Locate the cell with the specified text and output its [x, y] center coordinate. 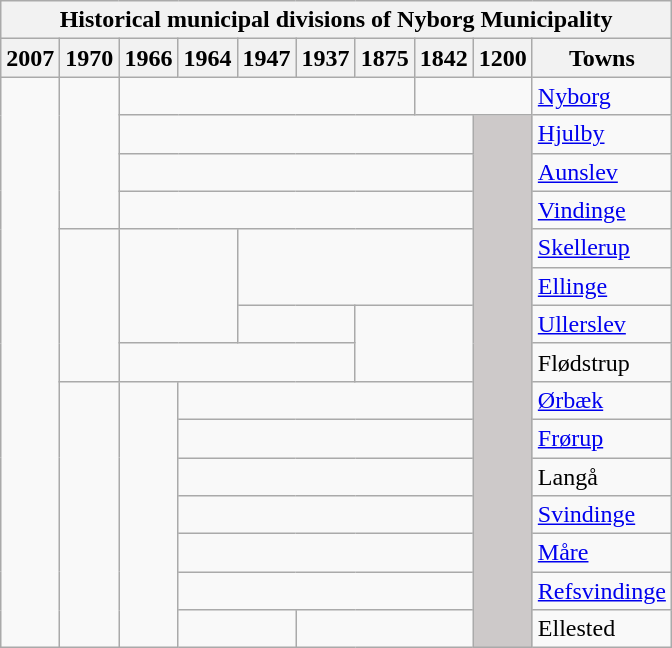
Ellinge [602, 286]
Svindinge [602, 515]
Refsvindinge [602, 591]
Nyborg [602, 96]
Langå [602, 477]
Flødstrup [602, 362]
1200 [502, 58]
1966 [148, 58]
Hjulby [602, 134]
Ullerslev [602, 324]
Historical municipal divisions of Nyborg Municipality [336, 20]
Ellested [602, 629]
Vindinge [602, 210]
2007 [30, 58]
Frørup [602, 438]
Aunslev [602, 172]
Skellerup [602, 248]
1947 [266, 58]
1842 [444, 58]
Måre [602, 553]
1875 [384, 58]
Ørbæk [602, 400]
1937 [326, 58]
1970 [90, 58]
Towns [602, 58]
1964 [208, 58]
